Capture the cell that displays the provided text and extract its (x, y) central coordinate. 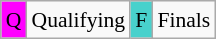
F (141, 20)
Q (14, 20)
Finals (184, 20)
Qualifying (79, 20)
